Search for the cell housing the specified text and yield its (x, y) center coordinate. 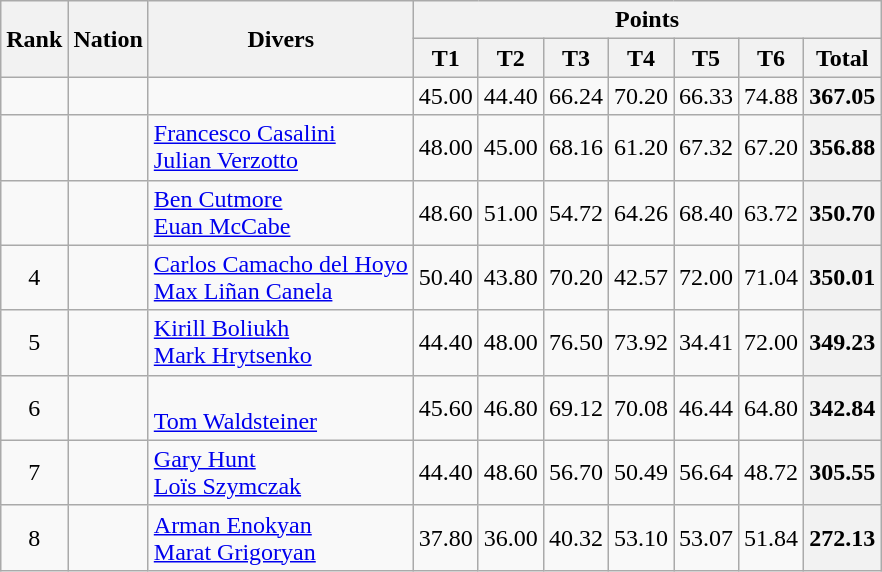
53.07 (706, 538)
Arman EnokyanMarat Grigoryan (280, 538)
68.40 (706, 212)
Carlos Camacho del HoyoMax Liñan Canela (280, 278)
4 (34, 278)
Nation (108, 39)
349.23 (842, 342)
T1 (446, 58)
Kirill BoliukhMark Hrytsenko (280, 342)
51.00 (510, 212)
T3 (576, 58)
68.16 (576, 148)
356.88 (842, 148)
76.50 (576, 342)
46.80 (510, 408)
43.80 (510, 278)
6 (34, 408)
64.80 (772, 408)
Rank (34, 39)
67.20 (772, 148)
66.24 (576, 96)
T2 (510, 58)
5 (34, 342)
8 (34, 538)
350.70 (842, 212)
70.08 (640, 408)
67.32 (706, 148)
42.57 (640, 278)
64.26 (640, 212)
350.01 (842, 278)
342.84 (842, 408)
56.70 (576, 472)
54.72 (576, 212)
61.20 (640, 148)
73.92 (640, 342)
74.88 (772, 96)
T5 (706, 58)
Total (842, 58)
7 (34, 472)
34.41 (706, 342)
50.40 (446, 278)
66.33 (706, 96)
Points (646, 20)
48.72 (772, 472)
Ben CutmoreEuan McCabe (280, 212)
63.72 (772, 212)
Divers (280, 39)
71.04 (772, 278)
36.00 (510, 538)
T4 (640, 58)
40.32 (576, 538)
37.80 (446, 538)
46.44 (706, 408)
50.49 (640, 472)
53.10 (640, 538)
69.12 (576, 408)
Tom Waldsteiner (280, 408)
272.13 (842, 538)
56.64 (706, 472)
45.60 (446, 408)
51.84 (772, 538)
305.55 (842, 472)
367.05 (842, 96)
Francesco CasaliniJulian Verzotto (280, 148)
Gary HuntLoïs Szymczak (280, 472)
T6 (772, 58)
